Capture the cell that displays the provided text and extract its (X, Y) central coordinate. 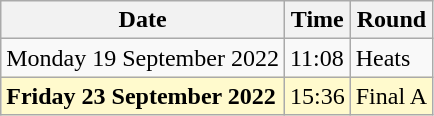
Final A (391, 96)
Monday 19 September 2022 (143, 58)
Friday 23 September 2022 (143, 96)
Heats (391, 58)
Time (317, 20)
11:08 (317, 58)
Date (143, 20)
15:36 (317, 96)
Round (391, 20)
